Return the (X, Y) coordinate for the center point of the cell that contains the specified text.  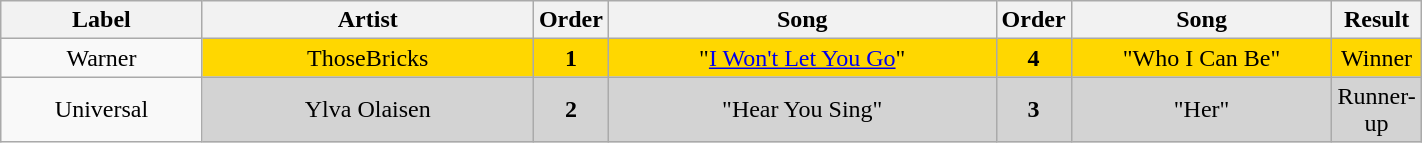
Artist (368, 20)
Ylva Olaisen (368, 110)
"Hear You Sing" (802, 110)
Universal (102, 110)
Runner-up (1376, 110)
1 (570, 58)
Label (102, 20)
"Her" (1202, 110)
"Who I Can Be" (1202, 58)
ThoseBricks (368, 58)
Winner (1376, 58)
4 (1034, 58)
"I Won't Let You Go" (802, 58)
Result (1376, 20)
Warner (102, 58)
3 (1034, 110)
2 (570, 110)
